Extract the [x, y] coordinate from the center of the cell holding the provided text.  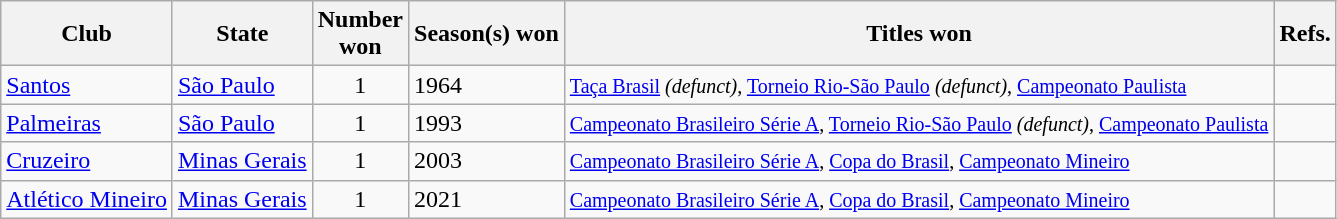
2021 [487, 199]
Club [87, 34]
State [242, 34]
Atlético Mineiro [87, 199]
Cruzeiro [87, 161]
1964 [487, 85]
2003 [487, 161]
Titles won [919, 34]
Season(s) won [487, 34]
Taça Brasil (defunct), Torneio Rio-São Paulo (defunct), Campeonato Paulista [919, 85]
Santos [87, 85]
Numberwon [360, 34]
1993 [487, 123]
Campeonato Brasileiro Série A, Torneio Rio-São Paulo (defunct), Campeonato Paulista [919, 123]
Refs. [1305, 34]
Palmeiras [87, 123]
